Provide the [X, Y] coordinate of the cell's center where the given text is located.  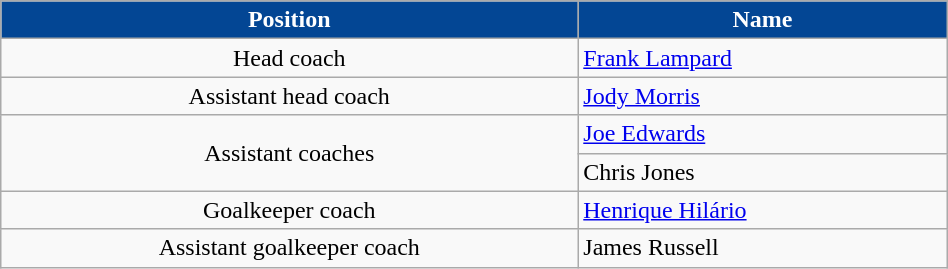
Jody Morris [762, 96]
Joe Edwards [762, 134]
Head coach [290, 58]
Frank Lampard [762, 58]
Assistant head coach [290, 96]
Position [290, 20]
James Russell [762, 248]
Chris Jones [762, 172]
Henrique Hilário [762, 210]
Assistant goalkeeper coach [290, 248]
Name [762, 20]
Assistant coaches [290, 153]
Goalkeeper coach [290, 210]
